Detect which cell encompasses the target text, then output its (x, y) center coordinate. 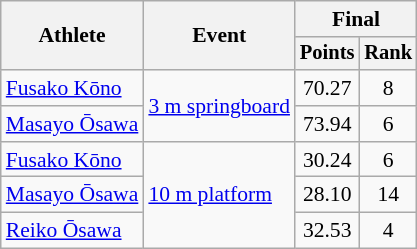
Rank (388, 54)
73.94 (327, 124)
4 (388, 231)
Final (356, 19)
30.24 (327, 160)
32.53 (327, 231)
Reiko Ōsawa (72, 231)
10 m platform (219, 196)
Points (327, 54)
28.10 (327, 195)
8 (388, 88)
3 m springboard (219, 106)
Athlete (72, 36)
14 (388, 195)
70.27 (327, 88)
Event (219, 36)
